Find where the given text appears and provide that cell's center as [x, y] coordinate. 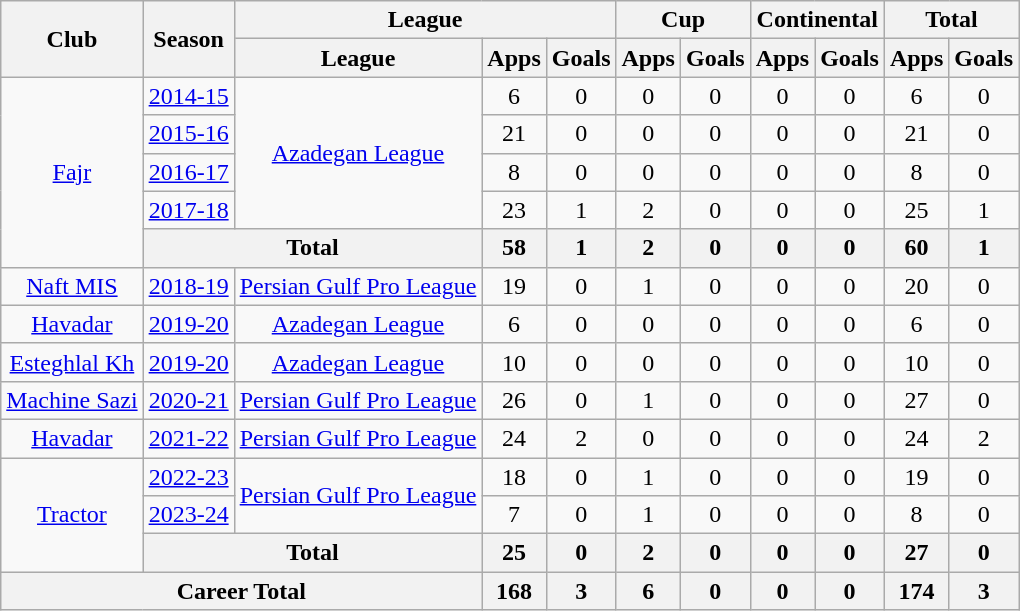
Season [188, 39]
Cup [683, 20]
2015-16 [188, 134]
174 [916, 591]
23 [514, 210]
2017-18 [188, 210]
Machine Sazi [72, 400]
Esteghlal Kh [72, 362]
Continental [817, 20]
2014-15 [188, 96]
2020-21 [188, 400]
2018-19 [188, 286]
60 [916, 248]
7 [514, 515]
168 [514, 591]
Fajr [72, 172]
Tractor [72, 515]
Career Total [242, 591]
26 [514, 400]
2016-17 [188, 172]
Club [72, 39]
Naft MIS [72, 286]
20 [916, 286]
58 [514, 248]
2022-23 [188, 477]
2021-22 [188, 438]
18 [514, 477]
2023-24 [188, 515]
